Output the (x, y) coordinate of the center of the cell containing the given text.  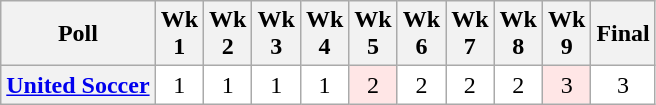
Wk1 (179, 34)
Final (623, 34)
Wk6 (421, 34)
Wk9 (566, 34)
Poll (78, 34)
Wk3 (276, 34)
United Soccer (78, 85)
Wk8 (518, 34)
Wk4 (324, 34)
Wk5 (373, 34)
Wk2 (228, 34)
Wk7 (470, 34)
